Return the (X, Y) coordinate for the center point of the cell that contains the specified text.  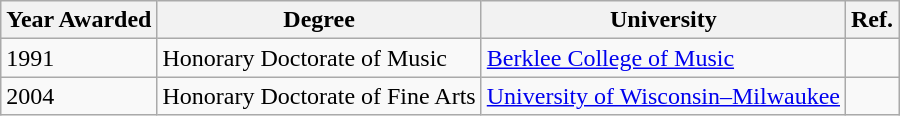
1991 (79, 58)
University of Wisconsin–Milwaukee (663, 96)
University (663, 20)
Honorary Doctorate of Fine Arts (319, 96)
2004 (79, 96)
Honorary Doctorate of Music (319, 58)
Berklee College of Music (663, 58)
Ref. (872, 20)
Degree (319, 20)
Year Awarded (79, 20)
